Identify which cell holds the provided text, then report its (x, y) central coordinate. 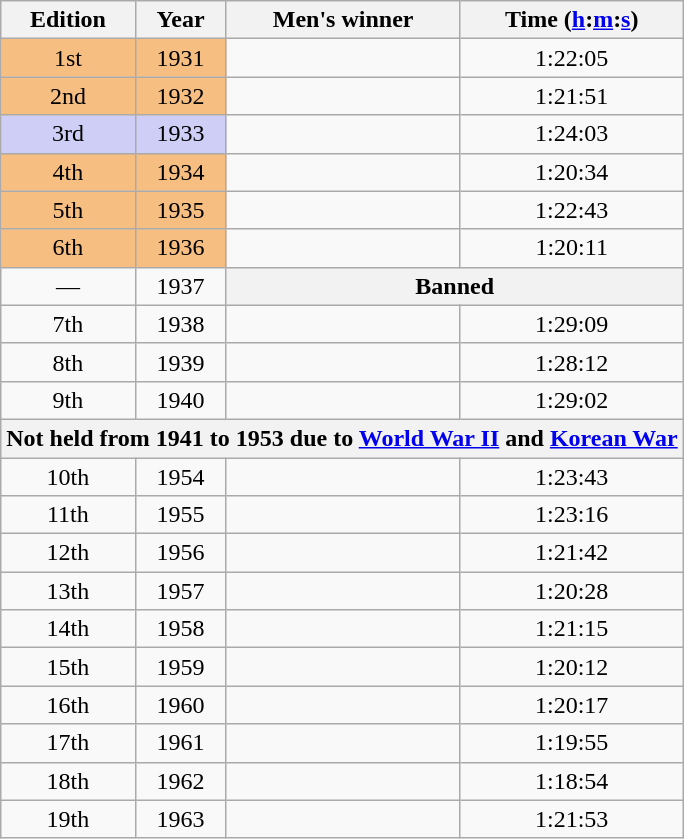
1:20:12 (572, 667)
4th (68, 172)
13th (68, 591)
1:22:43 (572, 210)
1:23:43 (572, 477)
1957 (180, 591)
1:20:17 (572, 705)
1:29:09 (572, 324)
1:20:11 (572, 248)
Men's winner (343, 20)
1959 (180, 667)
1:28:12 (572, 362)
19th (68, 819)
7th (68, 324)
6th (68, 248)
16th (68, 705)
12th (68, 553)
1940 (180, 400)
2nd (68, 96)
Time (h:m:s) (572, 20)
1934 (180, 172)
Year (180, 20)
1939 (180, 362)
15th (68, 667)
1936 (180, 248)
— (68, 286)
1958 (180, 629)
1954 (180, 477)
1st (68, 58)
5th (68, 210)
1933 (180, 134)
17th (68, 743)
1961 (180, 743)
1960 (180, 705)
1:22:05 (572, 58)
1:18:54 (572, 781)
1956 (180, 553)
1:23:16 (572, 515)
1:29:02 (572, 400)
1932 (180, 96)
Banned (454, 286)
Not held from 1941 to 1953 due to World War II and Korean War (342, 438)
1963 (180, 819)
1:20:34 (572, 172)
8th (68, 362)
18th (68, 781)
1938 (180, 324)
1955 (180, 515)
1:20:28 (572, 591)
10th (68, 477)
1:21:53 (572, 819)
1937 (180, 286)
3rd (68, 134)
1931 (180, 58)
1:24:03 (572, 134)
1962 (180, 781)
1:19:55 (572, 743)
11th (68, 515)
9th (68, 400)
Edition (68, 20)
1:21:51 (572, 96)
1:21:15 (572, 629)
1:21:42 (572, 553)
14th (68, 629)
1935 (180, 210)
